For the text-containing cell, return its midpoint in (X, Y) coordinate format. 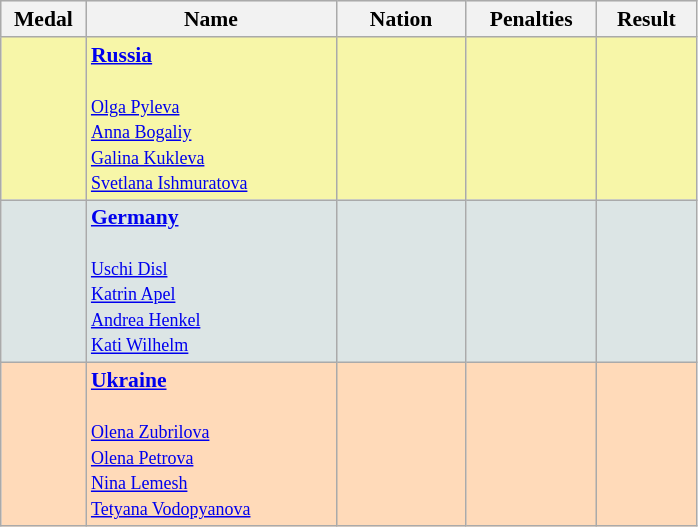
Medal (44, 19)
Name (211, 19)
UkraineOlena ZubrilovaOlena PetrovaNina LemeshTetyana Vodopyanova (211, 444)
GermanyUschi DislKatrin ApelAndrea HenkelKati Wilhelm (211, 282)
Penalties (531, 19)
Result (646, 19)
RussiaOlga PylevaAnna BogaliyGalina KuklevaSvetlana Ishmuratova (211, 118)
Nation (401, 19)
